Detect which cell encompasses the target text, then output its [X, Y] center coordinate. 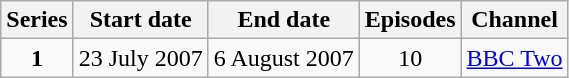
1 [37, 58]
End date [284, 20]
23 July 2007 [140, 58]
Channel [514, 20]
10 [410, 58]
Episodes [410, 20]
Start date [140, 20]
BBC Two [514, 58]
Series [37, 20]
6 August 2007 [284, 58]
